Identify which cell holds the provided text, then report its [x, y] central coordinate. 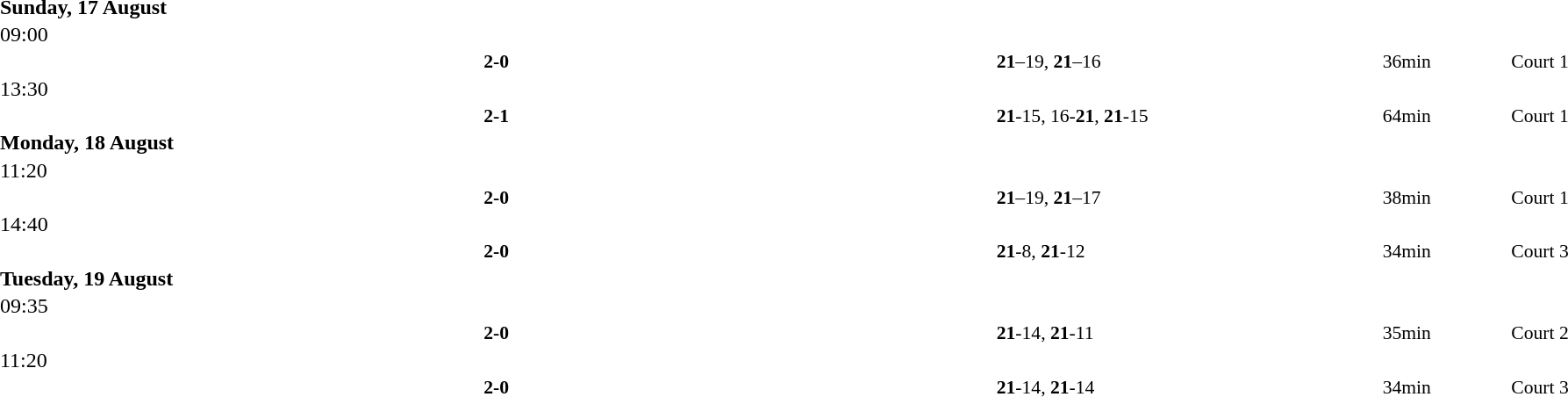
21-14, 21-11 [1187, 333]
21-8, 21-12 [1187, 251]
38min [1444, 197]
21–19, 21–17 [1187, 197]
64min [1444, 116]
21–19, 21–16 [1187, 61]
35min [1444, 333]
36min [1444, 61]
34min [1444, 251]
21-15, 16-21, 21-15 [1187, 116]
2-1 [497, 116]
